Capture the cell that displays the provided text and extract its (X, Y) central coordinate. 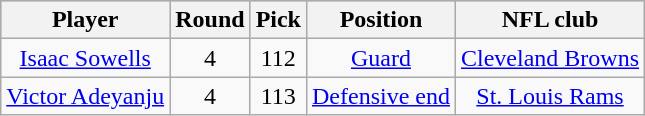
Pick (278, 20)
Victor Adeyanju (86, 96)
113 (278, 96)
Player (86, 20)
Guard (380, 58)
Position (380, 20)
Defensive end (380, 96)
Round (210, 20)
112 (278, 58)
NFL club (550, 20)
Cleveland Browns (550, 58)
St. Louis Rams (550, 96)
Isaac Sowells (86, 58)
